Extract the (x, y) coordinate from the center of the cell holding the provided text.  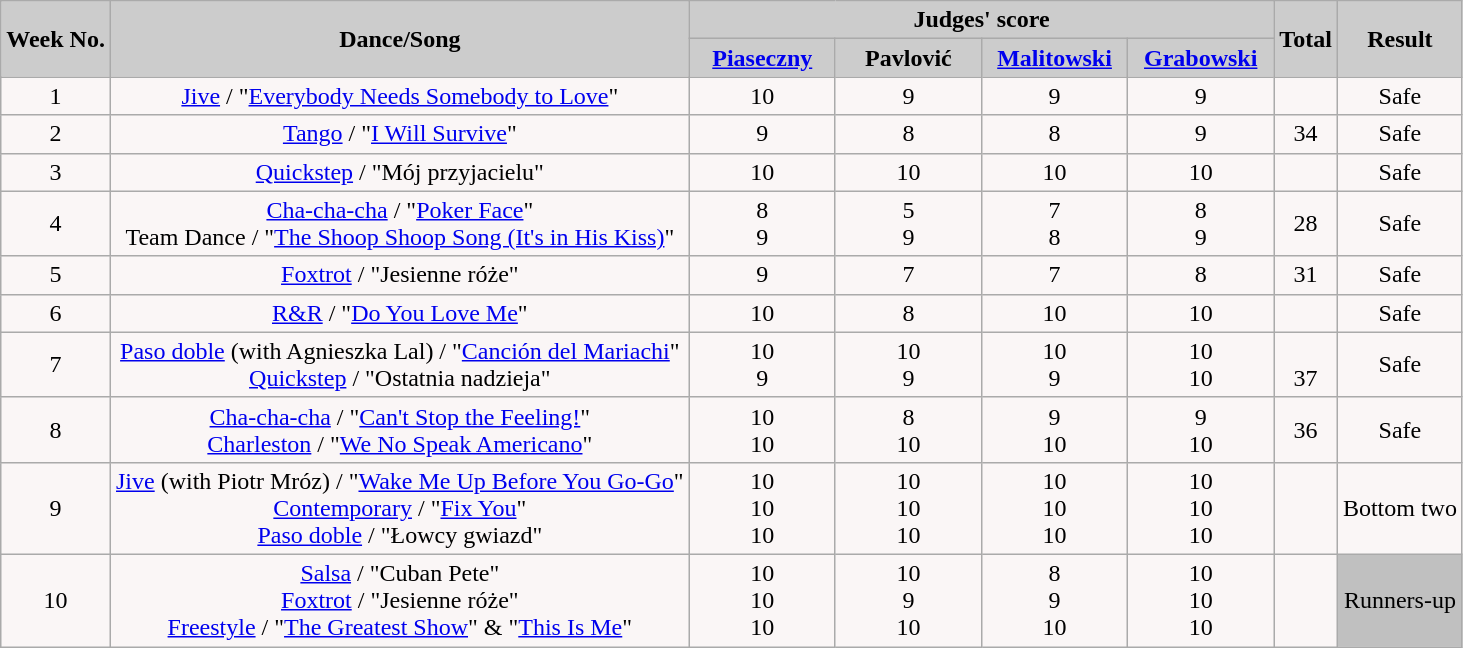
R&R / "Do You Love Me" (400, 313)
Week No. (56, 39)
Quickstep / "Mój przyjacielu" (400, 172)
Bottom two (1400, 508)
Total (1306, 39)
810 (908, 430)
1 (56, 96)
Cha-cha-cha / "Poker Face"Team Dance / "The Shoop Shoop Song (It's in His Kiss)" (400, 224)
Salsa / "Cuban Pete"Foxtrot / "Jesienne róże"Freestyle / "The Greatest Show" & "This Is Me" (400, 600)
34 (1306, 134)
Judges' score (982, 20)
Runners-up (1400, 600)
Jive (with Piotr Mróz) / "Wake Me Up Before You Go-Go"Contemporary / "Fix You"Paso doble / "Łowcy gwiazd" (400, 508)
59 (908, 224)
Dance/Song (400, 39)
5 (56, 275)
Pavlović (908, 58)
78 (1054, 224)
Jive / "Everybody Needs Somebody to Love" (400, 96)
6 (56, 313)
Malitowski (1054, 58)
31 (1306, 275)
Foxtrot / "Jesienne róże" (400, 275)
37 (1306, 364)
Piaseczny (762, 58)
2 (56, 134)
36 (1306, 430)
Grabowski (1201, 58)
28 (1306, 224)
4 (56, 224)
3 (56, 172)
Tango / "I Will Survive" (400, 134)
8910 (1054, 600)
Result (1400, 39)
Cha-cha-cha / "Can't Stop the Feeling!"Charleston / "We No Speak Americano" (400, 430)
10910 (908, 600)
Paso doble (with Agnieszka Lal) / "Canción del Mariachi"Quickstep / "Ostatnia nadzieja" (400, 364)
